Detect which cell encompasses the target text, then output its [X, Y] center coordinate. 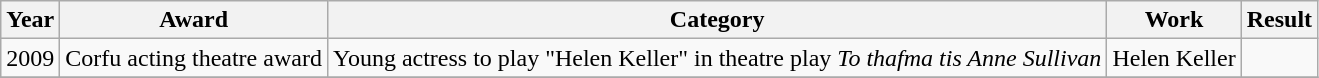
Category [716, 20]
Award [194, 20]
Young actress to play "Helen Keller" in theatre play To thafma tis Anne Sullivan [716, 58]
Corfu acting theatre award [194, 58]
2009 [30, 58]
Helen Keller [1174, 58]
Work [1174, 20]
Result [1279, 20]
Year [30, 20]
